Scan for the cell matching the given text and deliver its (X, Y) coordinate at center. 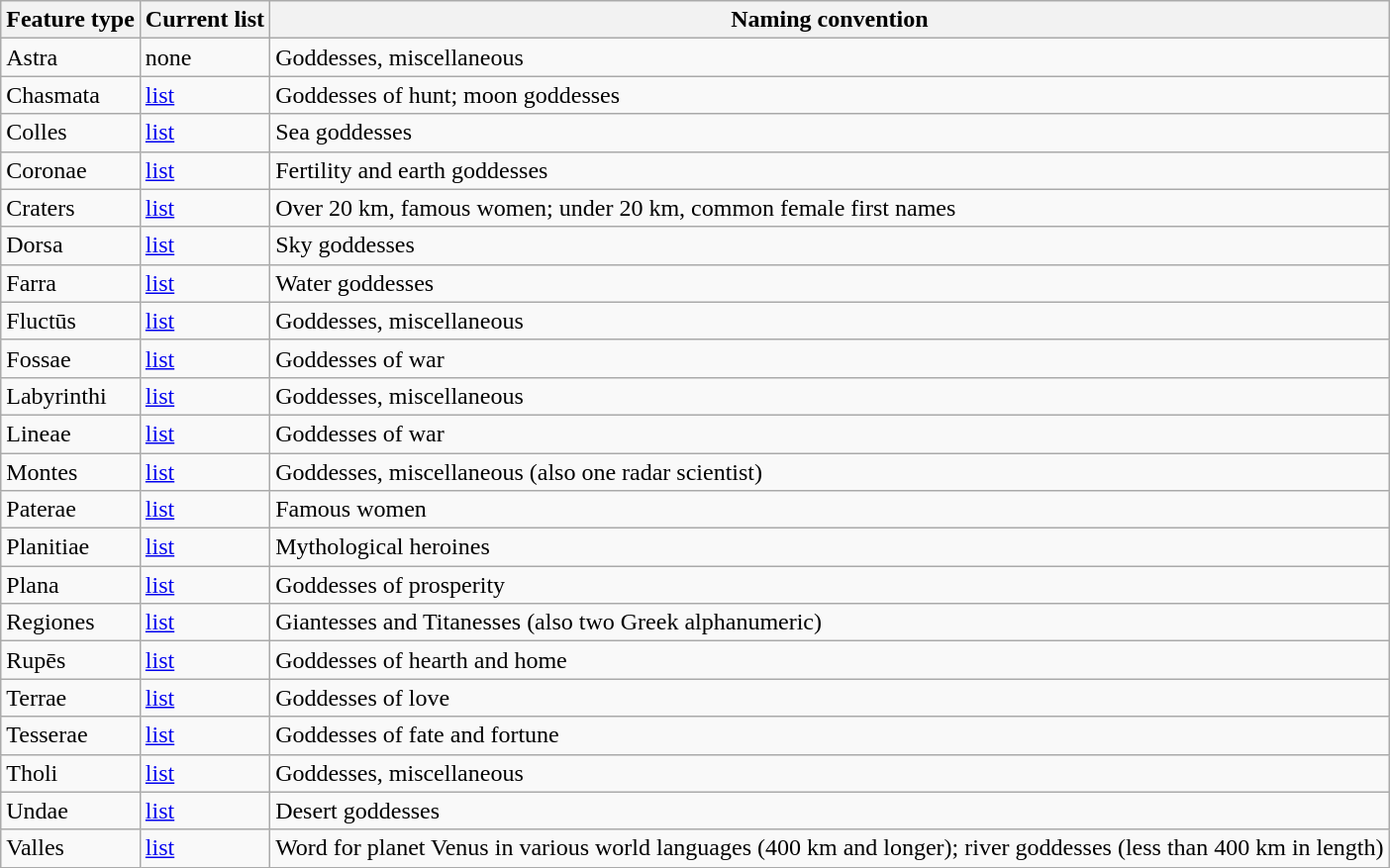
none (204, 57)
Goddesses of hunt; moon goddesses (830, 95)
Labyrinthi (71, 396)
Famous women (830, 510)
Colles (71, 133)
Tholi (71, 773)
Goddesses of prosperity (830, 585)
Naming convention (830, 20)
Astra (71, 57)
Lineae (71, 434)
Desert goddesses (830, 811)
Fluctūs (71, 321)
Fossae (71, 358)
Goddesses of fate and fortune (830, 735)
Current list (204, 20)
Chasmata (71, 95)
Giantesses and Titanesses (also two Greek alphanumeric) (830, 623)
Fertility and earth goddesses (830, 170)
Feature type (71, 20)
Valles (71, 848)
Word for planet Venus in various world languages (400 km and longer); river goddesses (less than 400 km in length) (830, 848)
Goddesses of love (830, 698)
Sky goddesses (830, 245)
Sea goddesses (830, 133)
Paterae (71, 510)
Regiones (71, 623)
Tesserae (71, 735)
Terrae (71, 698)
Water goddesses (830, 283)
Over 20 km, famous women; under 20 km, common female first names (830, 208)
Planitiae (71, 547)
Mythological heroines (830, 547)
Coronae (71, 170)
Rupēs (71, 660)
Goddesses of hearth and home (830, 660)
Craters (71, 208)
Plana (71, 585)
Farra (71, 283)
Montes (71, 472)
Undae (71, 811)
Dorsa (71, 245)
Goddesses, miscellaneous (also one radar scientist) (830, 472)
